Provide the (x, y) coordinate of the cell's center where the given text is located.  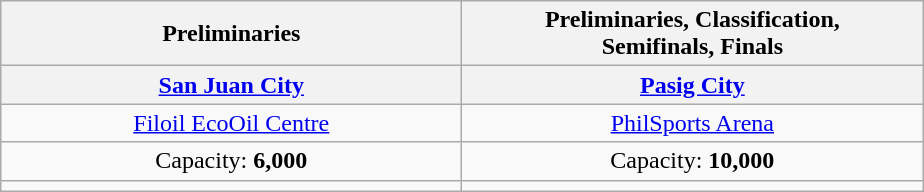
Filoil EcoOil Centre (232, 123)
San Juan City (232, 85)
Preliminaries, Classification,Semifinals, Finals (692, 34)
PhilSports Arena (692, 123)
Capacity: 6,000 (232, 161)
Preliminaries (232, 34)
Pasig City (692, 85)
Capacity: 10,000 (692, 161)
